For the text-containing cell, return its midpoint in [X, Y] coordinate format. 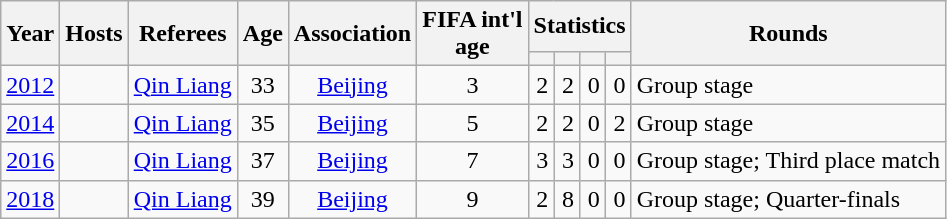
35 [262, 123]
2012 [30, 85]
37 [262, 161]
Association [352, 34]
9 [472, 199]
FIFA int'lage [472, 34]
Hosts [94, 34]
8 [567, 199]
33 [262, 85]
2018 [30, 199]
7 [472, 161]
39 [262, 199]
2016 [30, 161]
2014 [30, 123]
Group stage; Quarter-finals [788, 199]
5 [472, 123]
Rounds [788, 34]
Referees [182, 34]
Year [30, 34]
Age [262, 34]
Statistics [580, 26]
Group stage; Third place match [788, 161]
